Return the (X, Y) coordinate for the center point of the cell that contains the specified text.  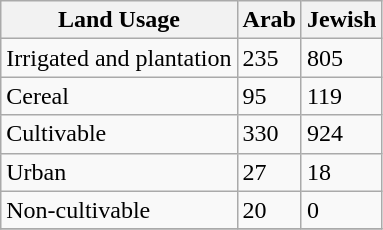
0 (341, 210)
20 (269, 210)
924 (341, 134)
Irrigated and plantation (119, 58)
Non-cultivable (119, 210)
Cereal (119, 96)
Arab (269, 20)
27 (269, 172)
330 (269, 134)
95 (269, 96)
18 (341, 172)
Cultivable (119, 134)
Jewish (341, 20)
119 (341, 96)
Urban (119, 172)
235 (269, 58)
Land Usage (119, 20)
805 (341, 58)
